Provide the (X, Y) coordinate of the cell's center where the given text is located.  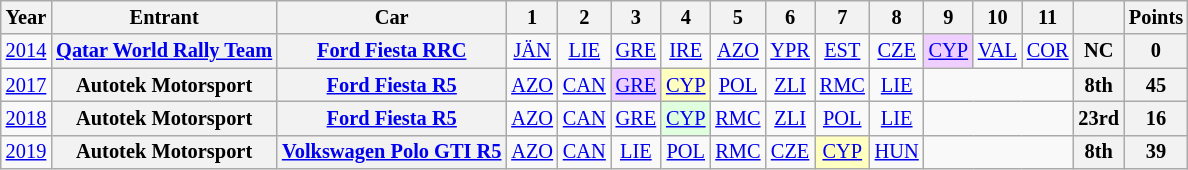
EST (842, 51)
7 (842, 17)
5 (738, 17)
6 (790, 17)
Car (392, 17)
2018 (26, 118)
IRE (686, 51)
9 (948, 17)
10 (998, 17)
YPR (790, 51)
Volkswagen Polo GTI R5 (392, 152)
39 (1156, 152)
Year (26, 17)
COR (1048, 51)
8 (897, 17)
Ford Fiesta RRC (392, 51)
45 (1156, 85)
0 (1156, 51)
Qatar World Rally Team (164, 51)
VAL (998, 51)
Entrant (164, 17)
HUN (897, 152)
2014 (26, 51)
11 (1048, 17)
23rd (1098, 118)
3 (636, 17)
NC (1098, 51)
1 (532, 17)
Points (1156, 17)
2019 (26, 152)
2 (584, 17)
2017 (26, 85)
JÄN (532, 51)
16 (1156, 118)
4 (686, 17)
